Return the [x, y] coordinate for the center point of the cell that contains the specified text.  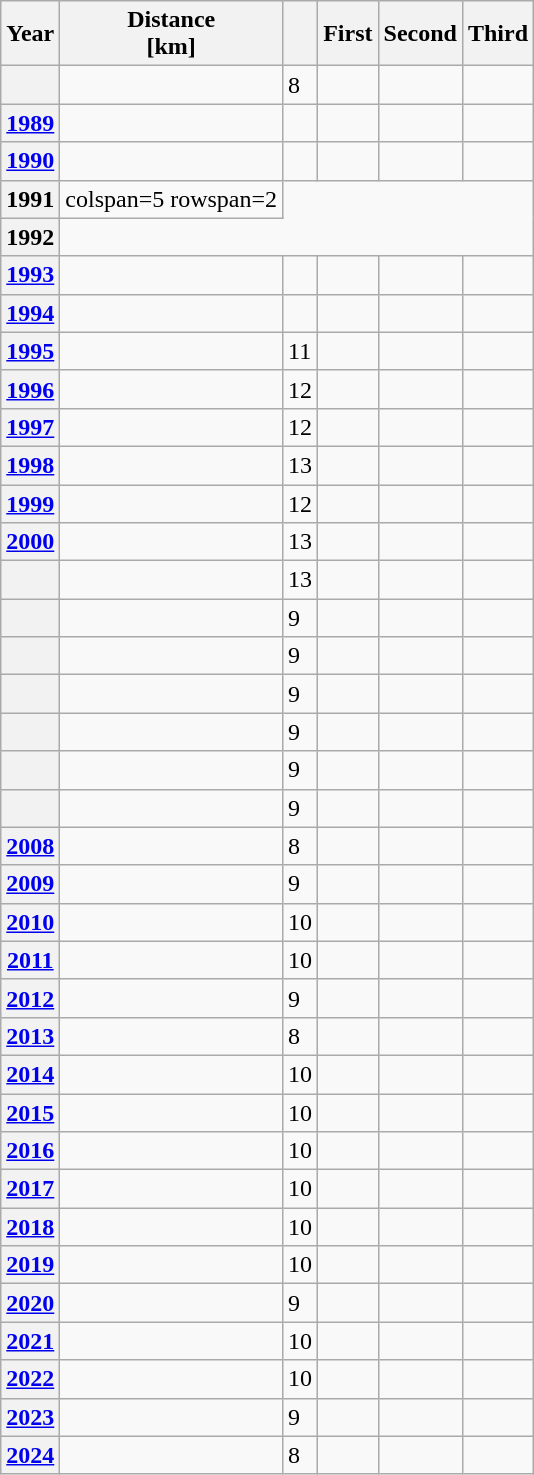
2022 [30, 1379]
2023 [30, 1417]
1990 [30, 161]
2020 [30, 1303]
1998 [30, 465]
2021 [30, 1341]
2024 [30, 1455]
2017 [30, 1189]
1996 [30, 389]
1991 [30, 199]
1994 [30, 313]
1992 [30, 237]
2000 [30, 542]
2015 [30, 1113]
First [348, 34]
Distance[km] [172, 34]
1993 [30, 275]
Year [30, 34]
2018 [30, 1227]
2008 [30, 846]
Third [498, 34]
1997 [30, 427]
2009 [30, 884]
1999 [30, 503]
Second [420, 34]
2013 [30, 1036]
2010 [30, 922]
2019 [30, 1265]
2011 [30, 960]
1989 [30, 123]
11 [300, 351]
1995 [30, 351]
colspan=5 rowspan=2 [172, 199]
2012 [30, 998]
2014 [30, 1074]
2016 [30, 1151]
